Identify which cell holds the provided text, then report its [X, Y] central coordinate. 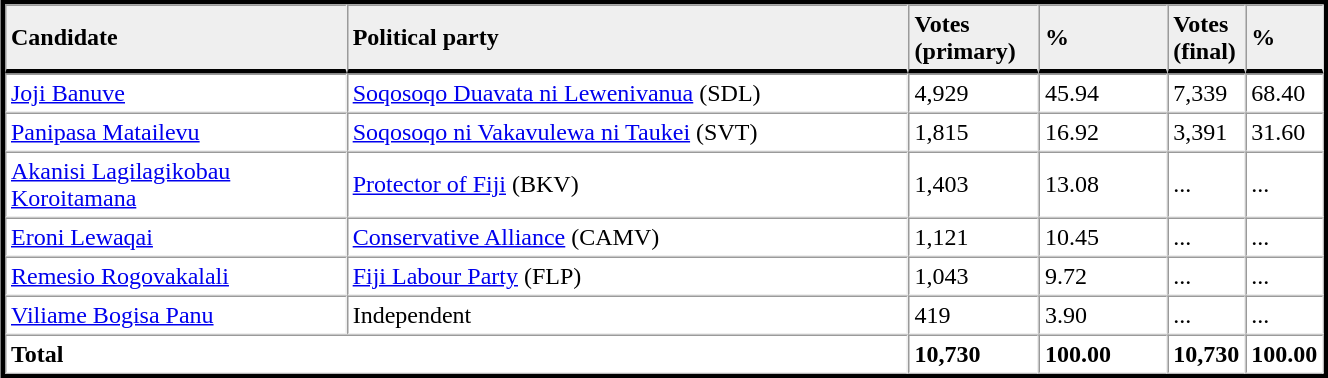
10.45 [1103, 238]
9.72 [1103, 276]
Fiji Labour Party (FLP) [628, 276]
Protector of Fiji (BKV) [628, 185]
68.40 [1284, 94]
Remesio Rogovakalali [176, 276]
7,339 [1206, 94]
Candidate [176, 38]
1,043 [974, 276]
Independent [628, 316]
3,391 [1206, 132]
Akanisi Lagilagikobau Koroitamana [176, 185]
Soqosoqo ni Vakavulewa ni Taukei (SVT) [628, 132]
1,403 [974, 185]
16.92 [1103, 132]
Eroni Lewaqai [176, 238]
Viliame Bogisa Panu [176, 316]
Political party [628, 38]
45.94 [1103, 94]
Soqosoqo Duavata ni Lewenivanua (SDL) [628, 94]
1,815 [974, 132]
Joji Banuve [176, 94]
13.08 [1103, 185]
Panipasa Matailevu [176, 132]
3.90 [1103, 316]
31.60 [1284, 132]
Votes(final) [1206, 38]
Conservative Alliance (CAMV) [628, 238]
Votes(primary) [974, 38]
1,121 [974, 238]
4,929 [974, 94]
Total [457, 354]
419 [974, 316]
